Determine the [x, y] coordinate at the center of the cell enclosing the given text.  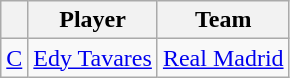
Edy Tavares [93, 58]
C [14, 58]
Team [223, 20]
Player [93, 20]
Real Madrid [223, 58]
